Search for the cell housing the specified text and yield its (X, Y) center coordinate. 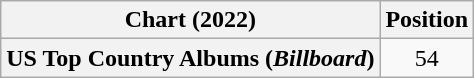
54 (427, 58)
Position (427, 20)
US Top Country Albums (Billboard) (190, 58)
Chart (2022) (190, 20)
